Output the [x, y] coordinate of the center of the cell containing the given text.  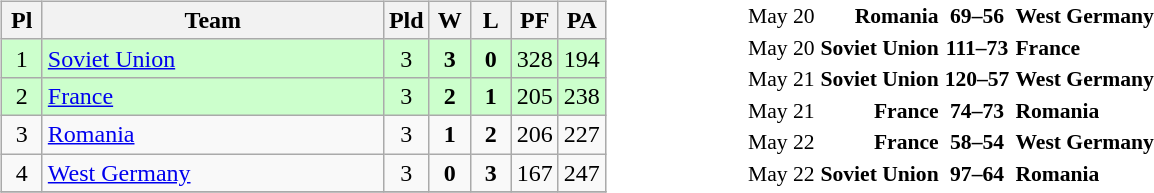
West Germany [212, 173]
206 [534, 134]
Team [212, 20]
120–57 [977, 79]
205 [534, 96]
Pl [22, 20]
69–56 [977, 16]
238 [582, 96]
58–54 [977, 142]
194 [582, 58]
L [490, 20]
167 [534, 173]
Pld [406, 20]
PA [582, 20]
W [450, 20]
97–64 [977, 173]
247 [582, 173]
4 [22, 173]
227 [582, 134]
74–73 [977, 110]
PF [534, 20]
328 [534, 58]
111–73 [977, 47]
